Return [x, y] of the center of cell containing provided text 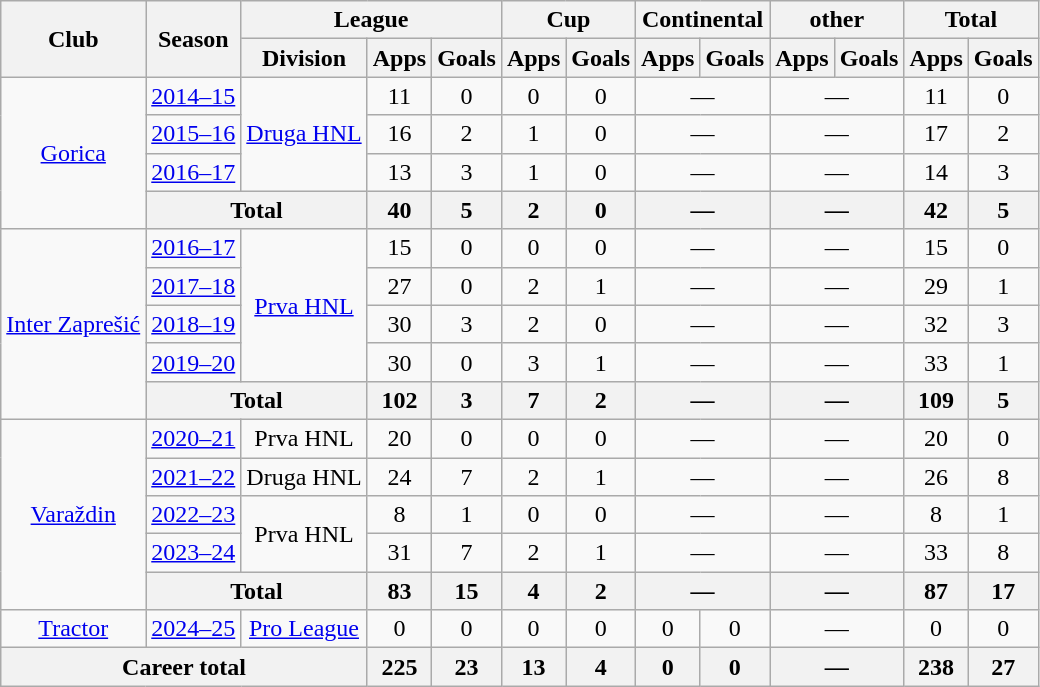
87 [936, 591]
Pro League [304, 629]
2020–21 [194, 438]
83 [399, 591]
238 [936, 667]
2022–23 [194, 515]
42 [936, 210]
2019–20 [194, 362]
225 [399, 667]
109 [936, 400]
2017–18 [194, 286]
2018–19 [194, 324]
2015–16 [194, 134]
Career total [184, 667]
Tractor [74, 629]
31 [399, 553]
Continental [703, 20]
2023–24 [194, 553]
Cup [568, 20]
26 [936, 477]
2021–22 [194, 477]
24 [399, 477]
23 [467, 667]
Varaždin [74, 514]
29 [936, 286]
14 [936, 172]
40 [399, 210]
Inter Zaprešić [74, 324]
Club [74, 39]
2014–15 [194, 96]
other [837, 20]
Division [304, 58]
32 [936, 324]
16 [399, 134]
League [372, 20]
Gorica [74, 153]
102 [399, 400]
2024–25 [194, 629]
Season [194, 39]
